Scan for the cell matching the given text and deliver its (x, y) coordinate at center. 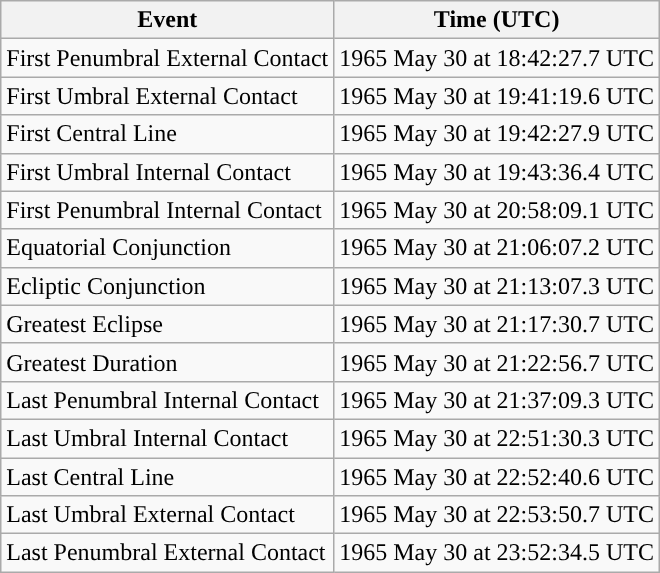
1965 May 30 at 21:13:07.3 UTC (497, 286)
Last Penumbral Internal Contact (168, 400)
1965 May 30 at 21:37:09.3 UTC (497, 400)
Last Umbral Internal Contact (168, 438)
Last Penumbral External Contact (168, 553)
First Central Line (168, 134)
Last Central Line (168, 477)
Event (168, 20)
Time (UTC) (497, 20)
1965 May 30 at 21:22:56.7 UTC (497, 362)
1965 May 30 at 18:42:27.7 UTC (497, 58)
1965 May 30 at 23:52:34.5 UTC (497, 553)
1965 May 30 at 20:58:09.1 UTC (497, 210)
First Umbral Internal Contact (168, 172)
1965 May 30 at 21:06:07.2 UTC (497, 248)
1965 May 30 at 19:42:27.9 UTC (497, 134)
1965 May 30 at 22:52:40.6 UTC (497, 477)
1965 May 30 at 19:41:19.6 UTC (497, 96)
1965 May 30 at 19:43:36.4 UTC (497, 172)
First Penumbral Internal Contact (168, 210)
1965 May 30 at 22:53:50.7 UTC (497, 515)
1965 May 30 at 21:17:30.7 UTC (497, 324)
1965 May 30 at 22:51:30.3 UTC (497, 438)
Last Umbral External Contact (168, 515)
Greatest Eclipse (168, 324)
First Umbral External Contact (168, 96)
Greatest Duration (168, 362)
Ecliptic Conjunction (168, 286)
Equatorial Conjunction (168, 248)
First Penumbral External Contact (168, 58)
